Extract the (x, y) coordinate from the center of the cell holding the provided text.  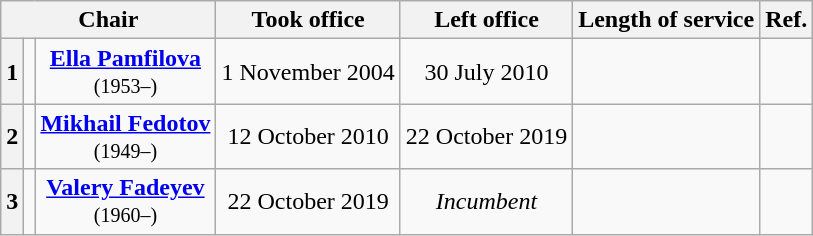
1 (12, 72)
1 November 2004 (308, 72)
2 (12, 136)
Left office (486, 20)
Length of service (666, 20)
30 July 2010 (486, 72)
Mikhail Fedotov(1949–) (126, 136)
Ella Pamfilova(1953–) (126, 72)
Ref. (786, 20)
3 (12, 202)
12 October 2010 (308, 136)
Chair (108, 20)
Took office (308, 20)
Valery Fadeyev(1960–) (126, 202)
Incumbent (486, 202)
